Capture the cell that displays the provided text and extract its (x, y) central coordinate. 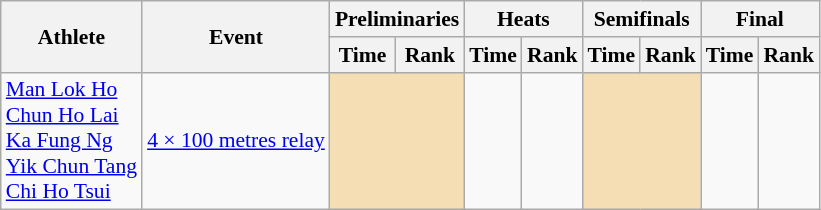
Event (236, 36)
Man Lok HoChun Ho LaiKa Fung NgYik Chun TangChi Ho Tsui (72, 141)
Athlete (72, 36)
Semifinals (642, 19)
Heats (523, 19)
Preliminaries (397, 19)
Final (760, 19)
4 × 100 metres relay (236, 141)
